Identify which cell holds the provided text, then report its (x, y) central coordinate. 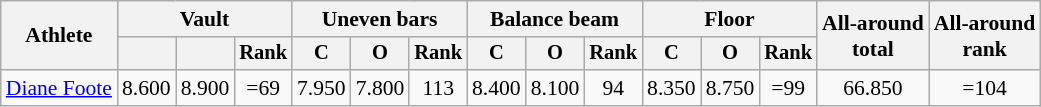
Balance beam (554, 19)
8.350 (672, 88)
8.100 (556, 88)
=69 (263, 88)
7.800 (380, 88)
66.850 (873, 88)
Diane Foote (59, 88)
Athlete (59, 36)
8.900 (206, 88)
Vault (204, 19)
=99 (788, 88)
7.950 (322, 88)
8.400 (496, 88)
Floor (730, 19)
8.600 (146, 88)
8.750 (730, 88)
=104 (985, 88)
Uneven bars (380, 19)
All-aroundrank (985, 36)
94 (613, 88)
All-aroundtotal (873, 36)
113 (438, 88)
